Identify which cell holds the provided text, then report its [X, Y] central coordinate. 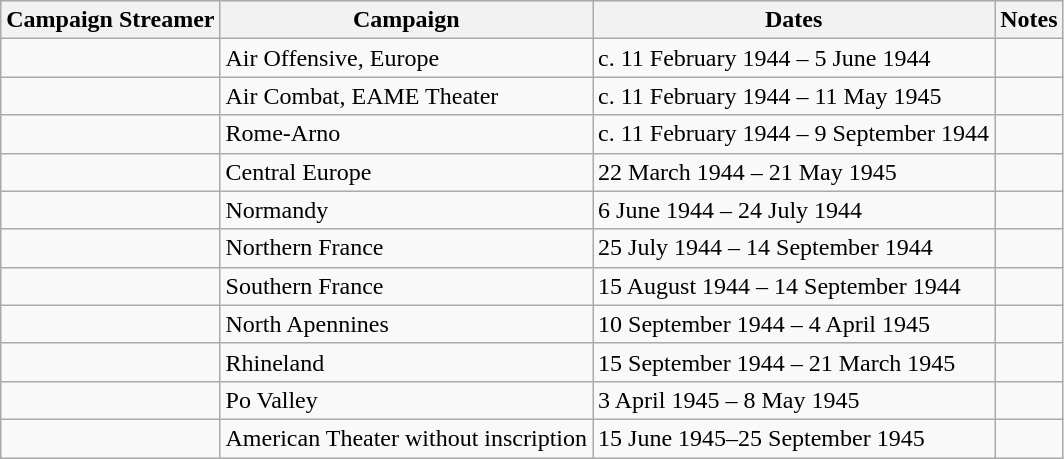
22 March 1944 – 21 May 1945 [794, 172]
Air Offensive, Europe [406, 58]
Air Combat, EAME Theater [406, 96]
c. 11 February 1944 – 11 May 1945 [794, 96]
10 September 1944 – 4 April 1945 [794, 324]
Rome-Arno [406, 134]
Northern France [406, 248]
25 July 1944 – 14 September 1944 [794, 248]
3 April 1945 – 8 May 1945 [794, 400]
15 September 1944 – 21 March 1945 [794, 362]
15 August 1944 – 14 September 1944 [794, 286]
6 June 1944 – 24 July 1944 [794, 210]
North Apennines [406, 324]
15 June 1945–25 September 1945 [794, 438]
c. 11 February 1944 – 5 June 1944 [794, 58]
Campaign Streamer [110, 20]
Rhineland [406, 362]
Normandy [406, 210]
Notes [1029, 20]
Dates [794, 20]
Central Europe [406, 172]
Campaign [406, 20]
Po Valley [406, 400]
c. 11 February 1944 – 9 September 1944 [794, 134]
Southern France [406, 286]
American Theater without inscription [406, 438]
